Scan for the cell matching the given text and deliver its (X, Y) coordinate at center. 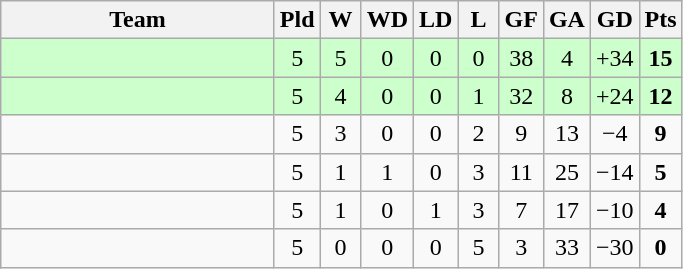
Pts (660, 20)
25 (566, 172)
Pld (297, 20)
GF (521, 20)
−10 (614, 210)
17 (566, 210)
W (340, 20)
L (478, 20)
32 (521, 96)
+34 (614, 58)
WD (387, 20)
LD (436, 20)
15 (660, 58)
GD (614, 20)
−30 (614, 248)
2 (478, 134)
38 (521, 58)
33 (566, 248)
12 (660, 96)
−14 (614, 172)
GA (566, 20)
+24 (614, 96)
−4 (614, 134)
Team (138, 20)
7 (521, 210)
8 (566, 96)
11 (521, 172)
13 (566, 134)
